Detect which cell encompasses the target text, then output its (X, Y) center coordinate. 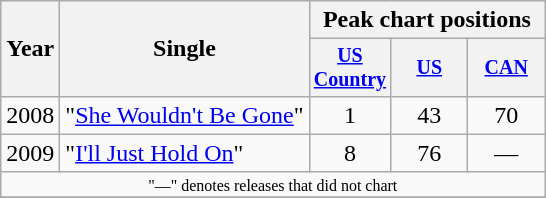
Peak chart positions (427, 20)
— (506, 153)
US (430, 68)
2008 (30, 115)
43 (430, 115)
CAN (506, 68)
8 (350, 153)
70 (506, 115)
1 (350, 115)
"She Wouldn't Be Gone" (184, 115)
76 (430, 153)
2009 (30, 153)
"—" denotes releases that did not chart (273, 184)
Year (30, 49)
US Country (350, 68)
"I'll Just Hold On" (184, 153)
Single (184, 49)
